Pinpoint the cell where the given text exists, returning its [x, y] midpoint coordinate. 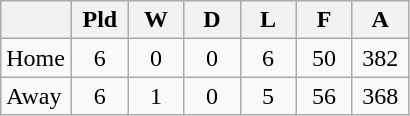
1 [156, 96]
Home [36, 58]
F [324, 20]
50 [324, 58]
L [268, 20]
A [380, 20]
Away [36, 96]
368 [380, 96]
W [156, 20]
382 [380, 58]
Pld [100, 20]
56 [324, 96]
D [212, 20]
5 [268, 96]
